Capture the cell that displays the provided text and extract its (X, Y) central coordinate. 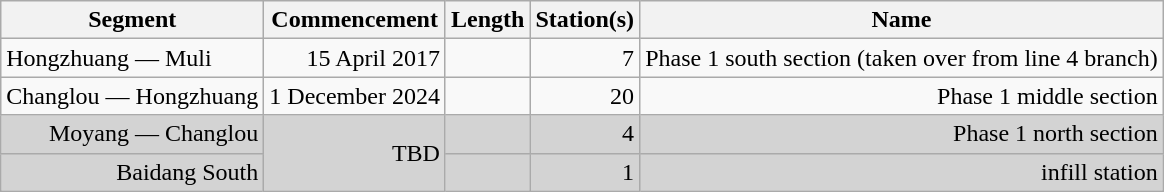
Phase 1 north section (902, 134)
Station(s) (585, 20)
Phase 1 south section (taken over from line 4 branch) (902, 58)
TBD (355, 153)
infill station (902, 172)
7 (585, 58)
20 (585, 96)
Changlou — Hongzhuang (132, 96)
Hongzhuang — Muli (132, 58)
Commencement (355, 20)
Moyang — Changlou (132, 134)
4 (585, 134)
Baidang South (132, 172)
15 April 2017 (355, 58)
Length (487, 20)
1 (585, 172)
1 December 2024 (355, 96)
Segment (132, 20)
Name (902, 20)
Phase 1 middle section (902, 96)
